Extract the (X, Y) coordinate from the center of the cell holding the provided text.  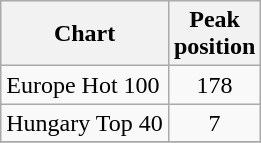
Hungary Top 40 (85, 123)
Peakposition (214, 34)
7 (214, 123)
178 (214, 85)
Chart (85, 34)
Europe Hot 100 (85, 85)
